Return (x, y) of the center of cell containing provided text 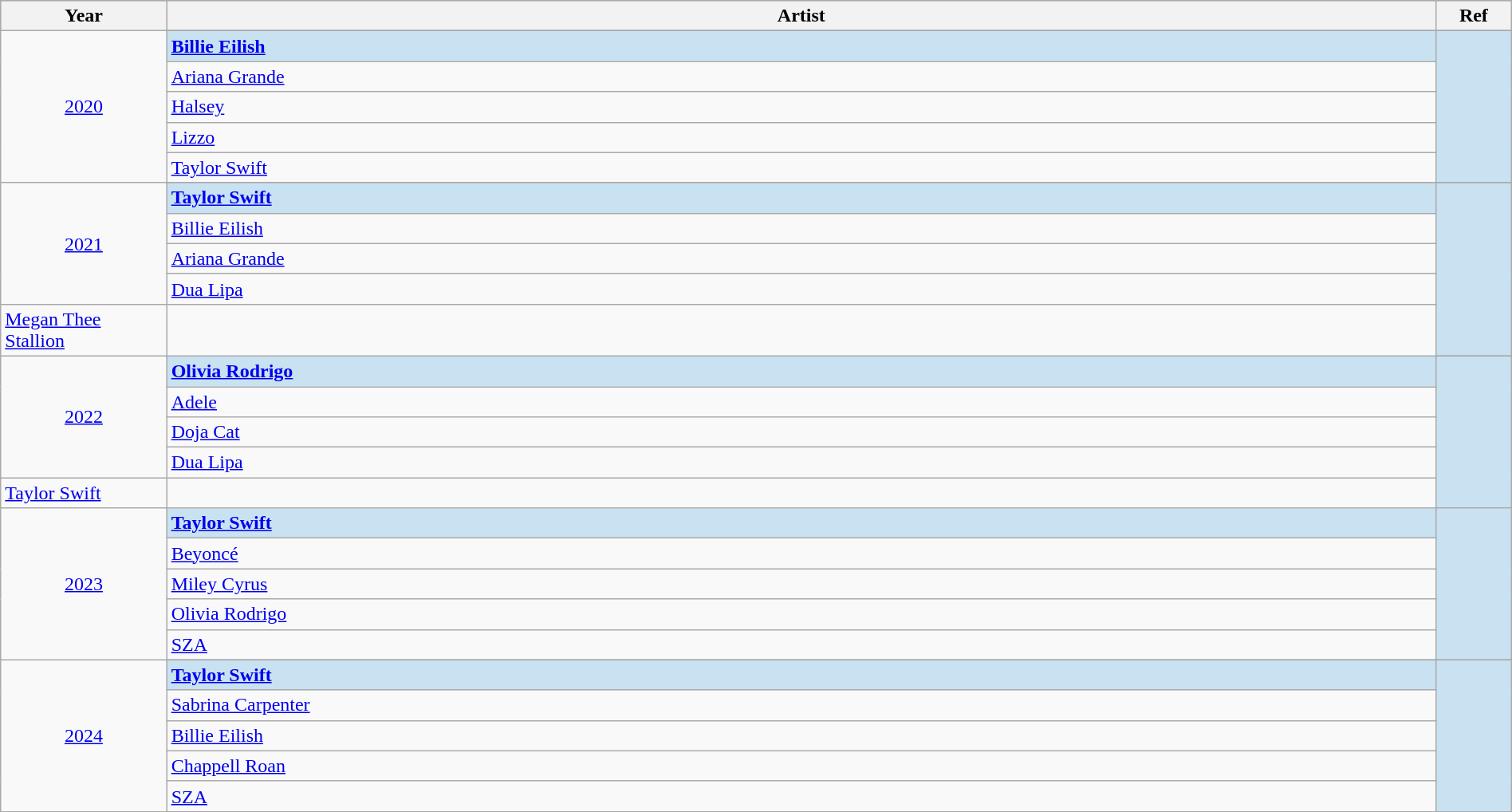
Beyoncé (801, 554)
Megan Thee Stallion (84, 330)
2020 (84, 107)
Halsey (801, 107)
Sabrina Carpenter (801, 705)
2021 (84, 243)
Chappell Roan (801, 766)
Year (84, 16)
2024 (84, 735)
Adele (801, 401)
Miley Cyrus (801, 584)
Ref (1474, 16)
Lizzo (801, 137)
2023 (84, 584)
Doja Cat (801, 432)
Artist (801, 16)
2022 (84, 416)
